Provide the [X, Y] coordinate of the cell's center where the given text is located.  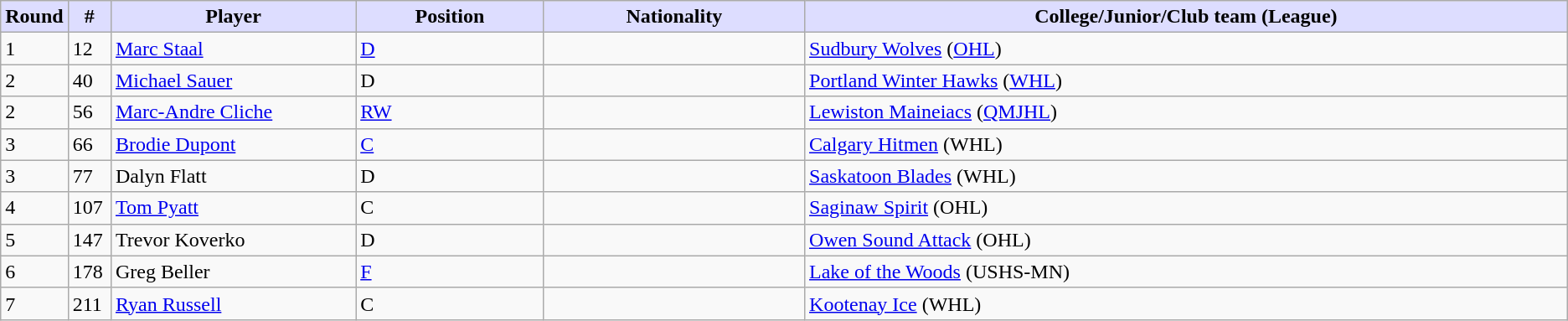
5 [34, 240]
Lewiston Maineiacs (QMJHL) [1186, 112]
F [450, 272]
Nationality [673, 17]
178 [89, 272]
77 [89, 176]
1 [34, 49]
Tom Pyatt [233, 208]
Lake of the Woods (USHS-MN) [1186, 272]
Owen Sound Attack (OHL) [1186, 240]
4 [34, 208]
12 [89, 49]
Round [34, 17]
56 [89, 112]
# [89, 17]
Saginaw Spirit (OHL) [1186, 208]
Calgary Hitmen (WHL) [1186, 144]
Marc Staal [233, 49]
Dalyn Flatt [233, 176]
Trevor Koverko [233, 240]
107 [89, 208]
40 [89, 80]
Player [233, 17]
Portland Winter Hawks (WHL) [1186, 80]
Brodie Dupont [233, 144]
Michael Sauer [233, 80]
211 [89, 303]
Kootenay Ice (WHL) [1186, 303]
Saskatoon Blades (WHL) [1186, 176]
147 [89, 240]
6 [34, 272]
College/Junior/Club team (League) [1186, 17]
Greg Beller [233, 272]
Sudbury Wolves (OHL) [1186, 49]
Marc-Andre Cliche [233, 112]
66 [89, 144]
Ryan Russell [233, 303]
7 [34, 303]
Position [450, 17]
RW [450, 112]
